Return the [X, Y] coordinate for the center point of the cell that contains the specified text.  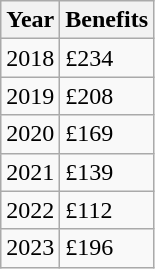
2019 [30, 96]
Year [30, 20]
£208 [107, 96]
2023 [30, 248]
2021 [30, 172]
2018 [30, 58]
£234 [107, 58]
Benefits [107, 20]
£139 [107, 172]
£169 [107, 134]
2022 [30, 210]
2020 [30, 134]
£112 [107, 210]
£196 [107, 248]
